Provide the [x, y] coordinate of the cell's center where the given text is located.  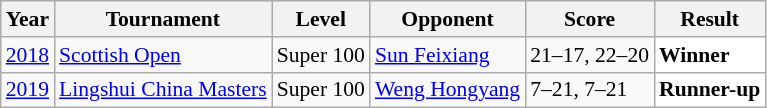
Weng Hongyang [448, 90]
Year [28, 19]
7–21, 7–21 [590, 90]
Lingshui China Masters [163, 90]
Runner-up [710, 90]
Level [321, 19]
2019 [28, 90]
Score [590, 19]
21–17, 22–20 [590, 55]
Scottish Open [163, 55]
Winner [710, 55]
Opponent [448, 19]
2018 [28, 55]
Result [710, 19]
Tournament [163, 19]
Sun Feixiang [448, 55]
